Return (X, Y) of the center of cell containing provided text 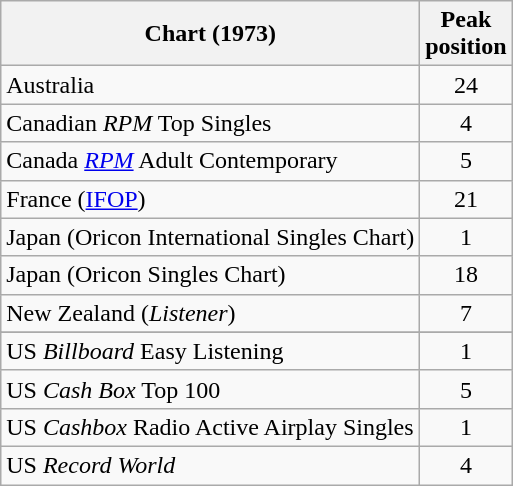
US Record World (210, 465)
New Zealand (Listener) (210, 313)
US Billboard Easy Listening (210, 351)
Japan (Oricon International Singles Chart) (210, 237)
Peakposition (466, 34)
18 (466, 275)
7 (466, 313)
Canada RPM Adult Contemporary (210, 161)
21 (466, 199)
Japan (Oricon Singles Chart) (210, 275)
US Cash Box Top 100 (210, 389)
US Cashbox Radio Active Airplay Singles (210, 427)
Chart (1973) (210, 34)
Australia (210, 85)
24 (466, 85)
Canadian RPM Top Singles (210, 123)
France (IFOP) (210, 199)
